From the cell containing the given text, extract its center point as [x, y] coordinate. 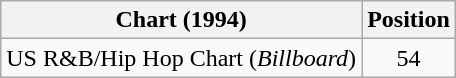
54 [409, 58]
Chart (1994) [182, 20]
Position [409, 20]
US R&B/Hip Hop Chart (Billboard) [182, 58]
